Return (x, y) of the center of cell containing provided text 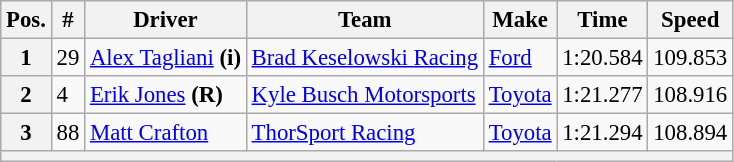
Ford (520, 58)
Make (520, 20)
88 (68, 133)
3 (26, 133)
Erik Jones (R) (166, 95)
29 (68, 58)
Kyle Busch Motorsports (364, 95)
1:20.584 (602, 58)
Pos. (26, 20)
1:21.277 (602, 95)
Speed (690, 20)
Matt Crafton (166, 133)
ThorSport Racing (364, 133)
108.894 (690, 133)
Driver (166, 20)
Time (602, 20)
Alex Tagliani (i) (166, 58)
1:21.294 (602, 133)
4 (68, 95)
109.853 (690, 58)
# (68, 20)
108.916 (690, 95)
1 (26, 58)
Brad Keselowski Racing (364, 58)
2 (26, 95)
Team (364, 20)
